From the cell containing the given text, extract its center point as (x, y) coordinate. 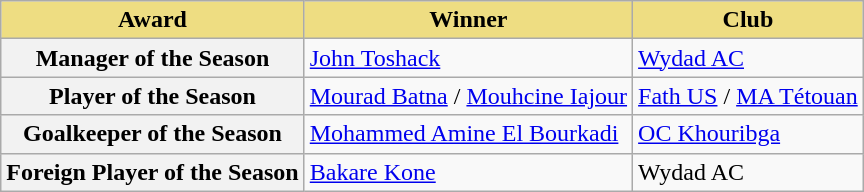
Manager of the Season (152, 58)
Mohammed Amine El Bourkadi (468, 134)
Award (152, 20)
Player of the Season (152, 96)
Winner (468, 20)
Foreign Player of the Season (152, 172)
John Toshack (468, 58)
Fath US / MA Tétouan (748, 96)
OC Khouribga (748, 134)
Club (748, 20)
Mourad Batna / Mouhcine Iajour (468, 96)
Goalkeeper of the Season (152, 134)
Bakare Kone (468, 172)
